Output the (x, y) coordinate of the center of the cell containing the given text.  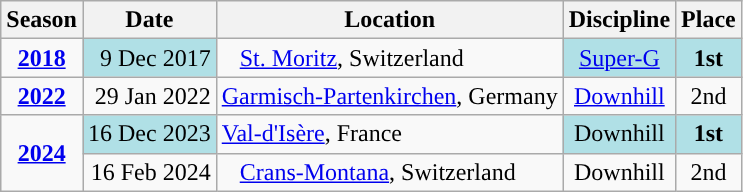
Garmisch-Partenkirchen, Germany (390, 96)
16 Dec 2023 (149, 134)
Place (709, 20)
Super-G (619, 58)
Crans-Montana, Switzerland (390, 172)
Val-d'Isère, France (390, 134)
2018 (42, 58)
29 Jan 2022 (149, 96)
Season (42, 20)
Date (149, 20)
9 Dec 2017 (149, 58)
2022 (42, 96)
St. Moritz, Switzerland (390, 58)
16 Feb 2024 (149, 172)
Location (390, 20)
Discipline (619, 20)
2024 (42, 153)
